Determine the [X, Y] coordinate at the center of the cell enclosing the given text.  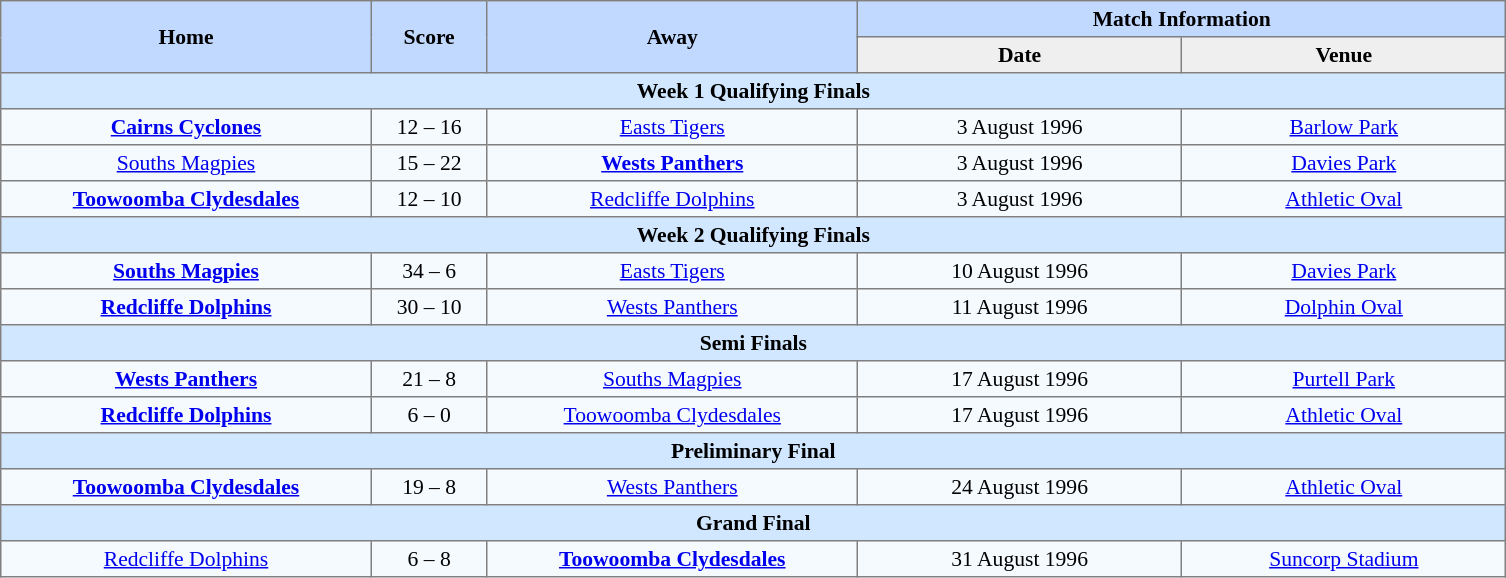
Away [672, 37]
Semi Finals [754, 343]
21 – 8 [429, 379]
Week 2 Qualifying Finals [754, 235]
6 – 8 [429, 559]
Suncorp Stadium [1344, 559]
34 – 6 [429, 271]
24 August 1996 [1020, 487]
12 – 10 [429, 199]
Date [1020, 55]
11 August 1996 [1020, 307]
Barlow Park [1344, 127]
15 – 22 [429, 163]
31 August 1996 [1020, 559]
Cairns Cyclones [186, 127]
Dolphin Oval [1344, 307]
Venue [1344, 55]
6 – 0 [429, 415]
Purtell Park [1344, 379]
19 – 8 [429, 487]
Home [186, 37]
10 August 1996 [1020, 271]
Week 1 Qualifying Finals [754, 91]
Score [429, 37]
Grand Final [754, 523]
12 – 16 [429, 127]
30 – 10 [429, 307]
Match Information [1182, 19]
Preliminary Final [754, 451]
